Find where the given text appears and provide that cell's center as (x, y) coordinate. 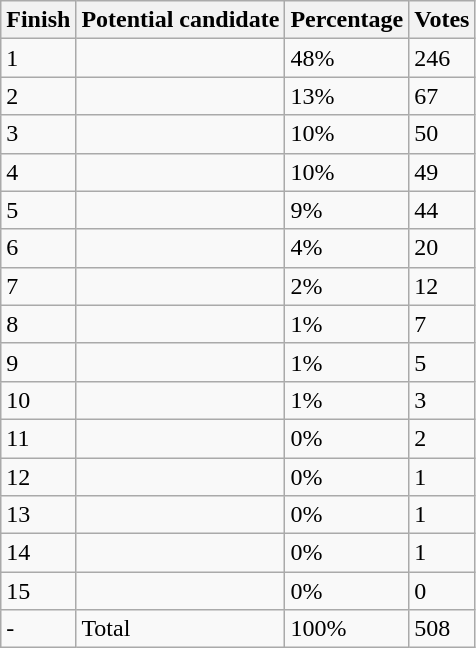
4% (347, 248)
Potential candidate (180, 20)
Votes (442, 20)
246 (442, 58)
Total (180, 629)
2% (347, 286)
100% (347, 629)
67 (442, 96)
10 (38, 400)
49 (442, 172)
13 (38, 515)
6 (38, 248)
Percentage (347, 20)
11 (38, 438)
15 (38, 591)
20 (442, 248)
50 (442, 134)
13% (347, 96)
- (38, 629)
508 (442, 629)
0 (442, 591)
48% (347, 58)
4 (38, 172)
14 (38, 553)
Finish (38, 20)
9% (347, 210)
8 (38, 324)
44 (442, 210)
9 (38, 362)
